Find where the given text appears and provide that cell's center as [x, y] coordinate. 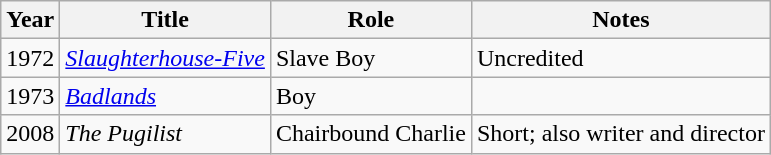
Boy [370, 96]
Chairbound Charlie [370, 134]
1973 [30, 96]
2008 [30, 134]
Role [370, 20]
Badlands [166, 96]
Slaughterhouse-Five [166, 58]
Year [30, 20]
Short; also writer and director [620, 134]
Title [166, 20]
Uncredited [620, 58]
Slave Boy [370, 58]
1972 [30, 58]
Notes [620, 20]
The Pugilist [166, 134]
